For the text-containing cell, return its midpoint in [X, Y] coordinate format. 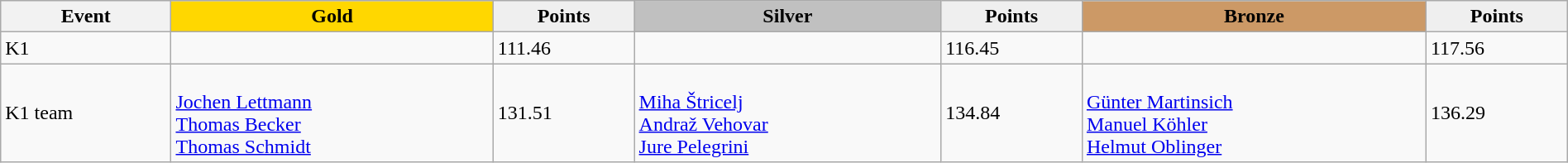
116.45 [1012, 48]
Silver [787, 17]
117.56 [1497, 48]
Event [86, 17]
K1 [86, 48]
Günter MartinsichManuel KöhlerHelmut Oblinger [1254, 113]
111.46 [564, 48]
Jochen LettmannThomas BeckerThomas Schmidt [332, 113]
Miha ŠtriceljAndraž VehovarJure Pelegrini [787, 113]
131.51 [564, 113]
K1 team [86, 113]
Bronze [1254, 17]
Gold [332, 17]
134.84 [1012, 113]
136.29 [1497, 113]
